Find where the given text appears and provide that cell's center as (X, Y) coordinate. 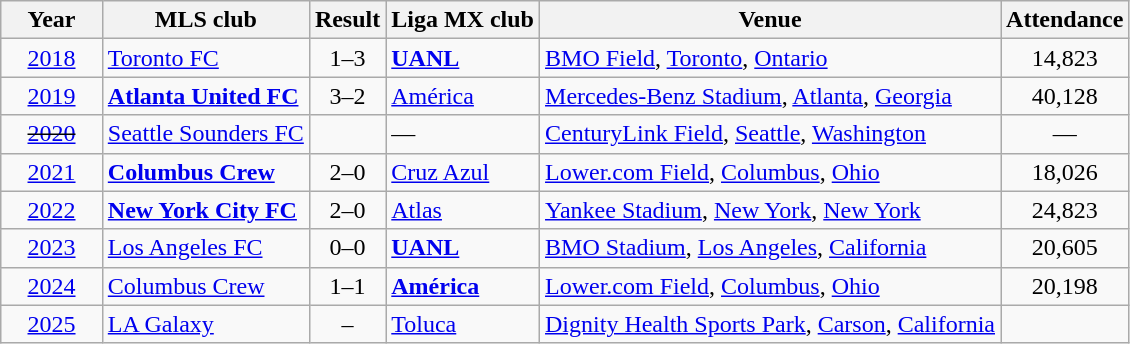
Toronto FC (206, 58)
Atlas (463, 210)
Seattle Sounders FC (206, 134)
20,605 (1065, 248)
2020 (52, 134)
2019 (52, 96)
Cruz Azul (463, 172)
2025 (52, 324)
24,823 (1065, 210)
2018 (52, 58)
1–3 (347, 58)
Dignity Health Sports Park, Carson, California (770, 324)
BMO Stadium, Los Angeles, California (770, 248)
Attendance (1065, 20)
BMO Field, Toronto, Ontario (770, 58)
– (347, 324)
Liga MX club (463, 20)
14,823 (1065, 58)
MLS club (206, 20)
1–1 (347, 286)
20,198 (1065, 286)
Atlanta United FC (206, 96)
Venue (770, 20)
3–2 (347, 96)
2023 (52, 248)
Los Angeles FC (206, 248)
Mercedes-Benz Stadium, Atlanta, Georgia (770, 96)
LA Galaxy (206, 324)
CenturyLink Field, Seattle, Washington (770, 134)
2024 (52, 286)
New York City FC (206, 210)
2022 (52, 210)
Year (52, 20)
40,128 (1065, 96)
0–0 (347, 248)
Result (347, 20)
18,026 (1065, 172)
Yankee Stadium, New York, New York (770, 210)
Toluca (463, 324)
2021 (52, 172)
